From the cell containing the given text, extract its center point as (x, y) coordinate. 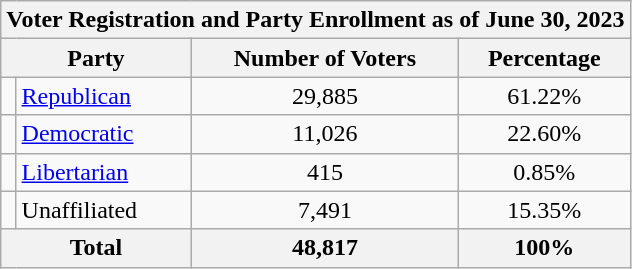
Percentage (544, 58)
Total (96, 248)
11,026 (324, 134)
100% (544, 248)
Party (96, 58)
Democratic (104, 134)
Unaffiliated (104, 210)
Libertarian (104, 172)
Number of Voters (324, 58)
7,491 (324, 210)
22.60% (544, 134)
48,817 (324, 248)
Republican (104, 96)
15.35% (544, 210)
29,885 (324, 96)
415 (324, 172)
0.85% (544, 172)
61.22% (544, 96)
Voter Registration and Party Enrollment as of June 30, 2023 (316, 20)
